Pinpoint the cell where the given text exists, returning its [X, Y] midpoint coordinate. 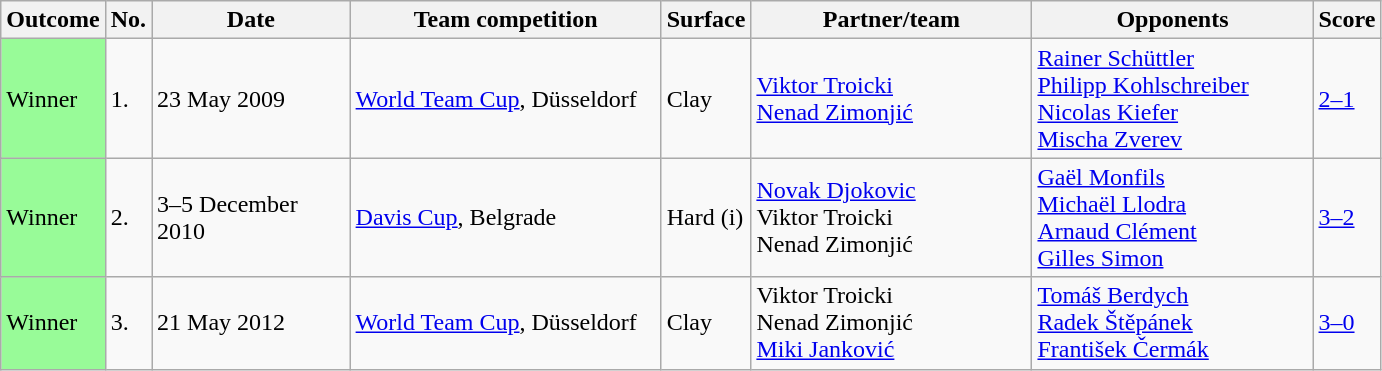
Score [1347, 20]
3. [128, 323]
2–1 [1347, 98]
Team competition [506, 20]
Novak Djokovic Viktor Troicki Nenad Zimonjić [892, 218]
3–0 [1347, 323]
Outcome [53, 20]
Date [252, 20]
Hard (i) [706, 218]
Rainer Schüttler Philipp Kohlschreiber Nicolas Kiefer Mischa Zverev [1172, 98]
2. [128, 218]
21 May 2012 [252, 323]
3–2 [1347, 218]
1. [128, 98]
Gaël Monfils Michaël Llodra Arnaud Clément Gilles Simon [1172, 218]
3–5 December 2010 [252, 218]
23 May 2009 [252, 98]
No. [128, 20]
Viktor Troicki Nenad Zimonjić [892, 98]
Tomáš Berdych Radek Štěpánek František Čermák [1172, 323]
Viktor Troicki Nenad Zimonjić Miki Janković [892, 323]
Opponents [1172, 20]
Davis Cup, Belgrade [506, 218]
Partner/team [892, 20]
Surface [706, 20]
